For the text-containing cell, return its midpoint in (x, y) coordinate format. 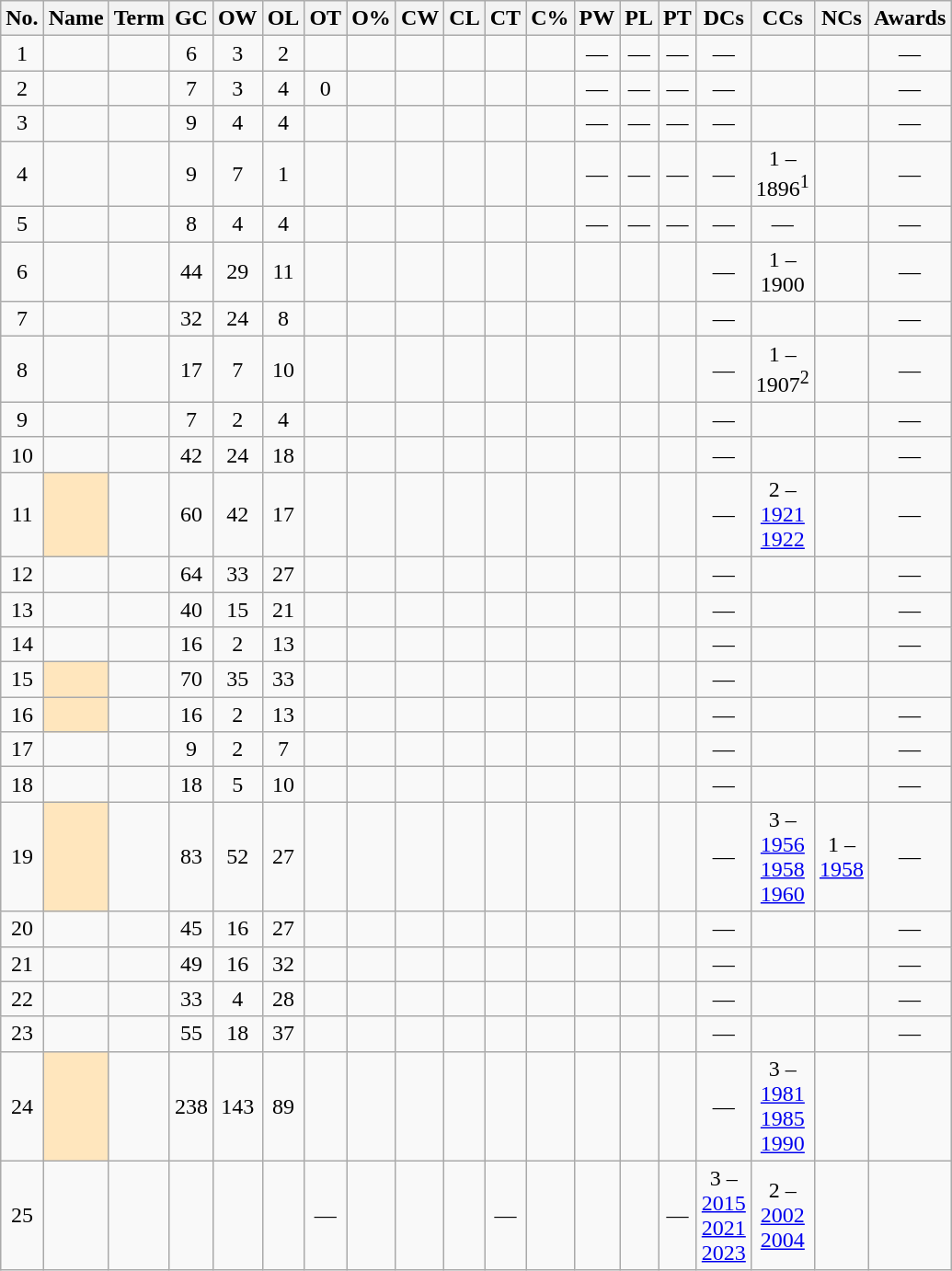
DCs (723, 18)
45 (191, 929)
Name (75, 18)
20 (22, 929)
55 (191, 1034)
64 (191, 574)
37 (283, 1034)
89 (283, 1105)
25 (22, 1216)
238 (191, 1105)
35 (237, 680)
52 (237, 857)
28 (283, 999)
OW (237, 18)
22 (22, 999)
29 (237, 272)
3 –201520212023 (723, 1216)
PW (597, 18)
2 –19211922 (782, 514)
44 (191, 272)
1 –1900 (782, 272)
19 (22, 857)
2 –20022004 (782, 1216)
70 (191, 680)
NCs (841, 18)
49 (191, 964)
1 –1958 (841, 857)
CCs (782, 18)
83 (191, 857)
3 –198119851990 (782, 1105)
40 (191, 610)
OT (326, 18)
12 (22, 574)
CW (419, 18)
C% (550, 18)
0 (326, 88)
3 –195619581960 (782, 857)
CL (465, 18)
1 –19072 (782, 370)
PL (639, 18)
1 –18961 (782, 174)
OL (283, 18)
143 (237, 1105)
Term (139, 18)
GC (191, 18)
Awards (909, 18)
O% (372, 18)
60 (191, 514)
23 (22, 1034)
No. (22, 18)
PT (678, 18)
14 (22, 645)
CT (505, 18)
